Pinpoint the cell where the given text exists, returning its (X, Y) midpoint coordinate. 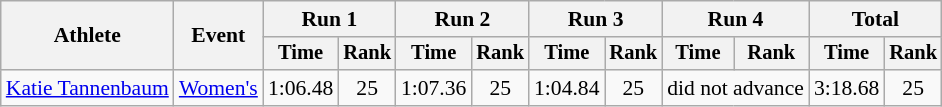
1:06.48 (300, 88)
did not advance (736, 88)
Run 1 (330, 19)
Run 3 (596, 19)
1:07.36 (434, 88)
Run 4 (736, 19)
Athlete (88, 36)
Run 2 (462, 19)
1:04.84 (566, 88)
Total (876, 19)
3:18.68 (846, 88)
Event (218, 36)
Women's (218, 88)
Katie Tannenbaum (88, 88)
